Detect which cell encompasses the target text, then output its (X, Y) center coordinate. 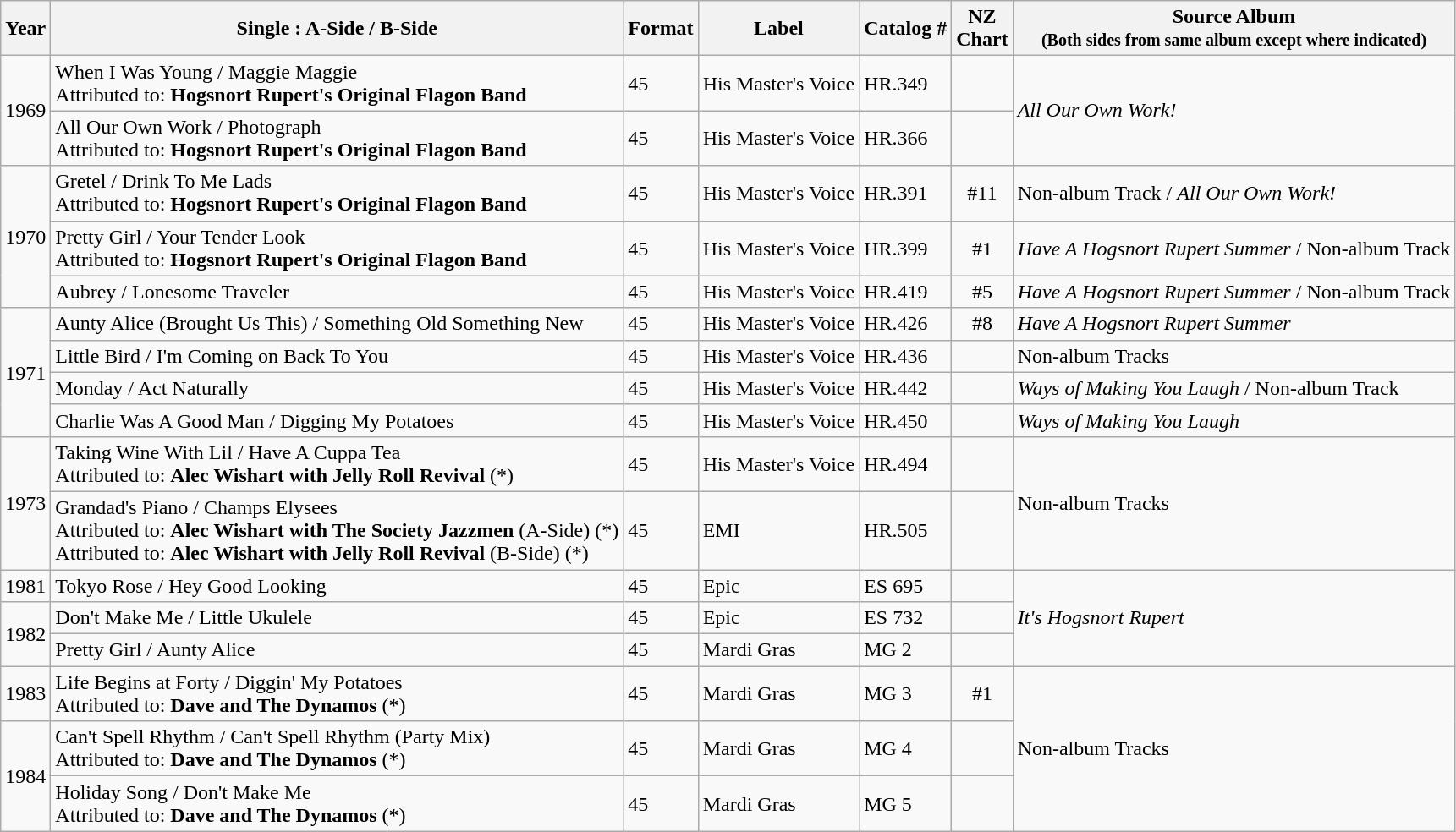
Non-album Track / All Our Own Work! (1233, 193)
It's Hogsnort Rupert (1233, 618)
1971 (25, 372)
When I Was Young / Maggie Maggie Attributed to: Hogsnort Rupert's Original Flagon Band (337, 83)
Ways of Making You Laugh (1233, 420)
Tokyo Rose / Hey Good Looking (337, 586)
Ways of Making You Laugh / Non-album Track (1233, 388)
Label (778, 29)
Source Album (Both sides from same album except where indicated) (1233, 29)
HR.391 (905, 193)
Have A Hogsnort Rupert Summer (1233, 324)
HR.419 (905, 292)
Single : A-Side / B-Side (337, 29)
Life Begins at Forty / Diggin' My Potatoes Attributed to: Dave and The Dynamos (*) (337, 693)
Gretel / Drink To Me Lads Attributed to: Hogsnort Rupert's Original Flagon Band (337, 193)
HR.450 (905, 420)
All Our Own Work / Photograph Attributed to: Hogsnort Rupert's Original Flagon Band (337, 139)
Taking Wine With Lil / Have A Cuppa Tea Attributed to: Alec Wishart with Jelly Roll Revival (*) (337, 463)
#8 (982, 324)
HR.366 (905, 139)
Pretty Girl / Your Tender Look Attributed to: Hogsnort Rupert's Original Flagon Band (337, 249)
1969 (25, 111)
ES 695 (905, 586)
1982 (25, 634)
MG 3 (905, 693)
1981 (25, 586)
All Our Own Work! (1233, 111)
1983 (25, 693)
HR.494 (905, 463)
Holiday Song / Don't Make Me Attributed to: Dave and The Dynamos (*) (337, 803)
Format (661, 29)
Pretty Girl / Aunty Alice (337, 650)
1973 (25, 502)
HR.349 (905, 83)
MG 5 (905, 803)
Year (25, 29)
Don't Make Me / Little Ukulele (337, 618)
EMI (778, 530)
1984 (25, 776)
Catalog # (905, 29)
MG 4 (905, 749)
MG 2 (905, 650)
#5 (982, 292)
HR.399 (905, 249)
Aubrey / Lonesome Traveler (337, 292)
Aunty Alice (Brought Us This) / Something Old Something New (337, 324)
HR.442 (905, 388)
HR.436 (905, 356)
NZChart (982, 29)
ES 732 (905, 618)
Little Bird / I'm Coming on Back To You (337, 356)
HR.505 (905, 530)
HR.426 (905, 324)
1970 (25, 237)
#11 (982, 193)
Can't Spell Rhythm / Can't Spell Rhythm (Party Mix) Attributed to: Dave and The Dynamos (*) (337, 749)
Monday / Act Naturally (337, 388)
Charlie Was A Good Man / Digging My Potatoes (337, 420)
